Identify which cell holds the provided text, then report its (x, y) central coordinate. 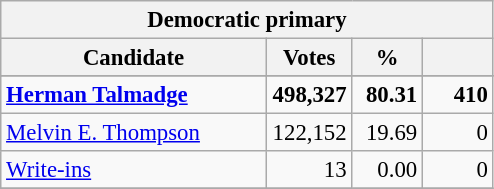
Candidate (134, 58)
% (388, 58)
80.31 (388, 95)
19.69 (388, 133)
Democratic primary (247, 20)
0.00 (388, 170)
Herman Talmadge (134, 95)
410 (458, 95)
122,152 (309, 133)
13 (309, 170)
Melvin E. Thompson (134, 133)
Write-ins (134, 170)
Votes (309, 58)
498,327 (309, 95)
